For the text-containing cell, return its midpoint in (X, Y) coordinate format. 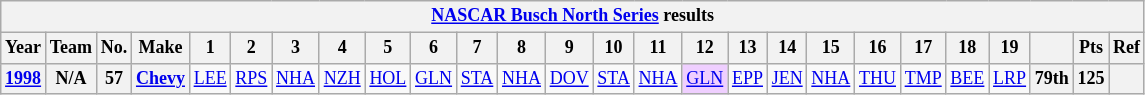
18 (968, 48)
Make (161, 48)
THU (878, 78)
8 (522, 48)
Team (70, 48)
57 (114, 78)
Year (24, 48)
13 (748, 48)
Ref (1127, 48)
LEE (210, 78)
N/A (70, 78)
9 (569, 48)
2 (252, 48)
14 (787, 48)
JEN (787, 78)
17 (923, 48)
3 (296, 48)
NZH (342, 78)
DOV (569, 78)
HOL (388, 78)
BEE (968, 78)
1 (210, 48)
5 (388, 48)
RPS (252, 78)
Chevy (161, 78)
7 (476, 48)
EPP (748, 78)
19 (1010, 48)
NASCAR Busch North Series results (573, 16)
1998 (24, 78)
10 (614, 48)
LRP (1010, 78)
12 (705, 48)
16 (878, 48)
No. (114, 48)
Pts (1091, 48)
6 (434, 48)
79th (1052, 78)
15 (831, 48)
TMP (923, 78)
4 (342, 48)
11 (658, 48)
125 (1091, 78)
